Extract the [X, Y] coordinate from the center of the cell holding the provided text.  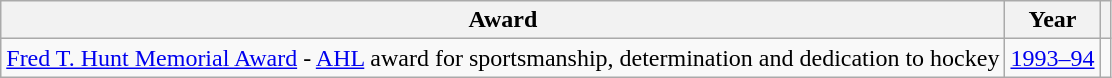
Award [503, 20]
Year [1052, 20]
1993–94 [1052, 58]
Fred T. Hunt Memorial Award - AHL award for sportsmanship, determination and dedication to hockey [503, 58]
